Return the (X, Y) coordinate for the center point of the cell that contains the specified text.  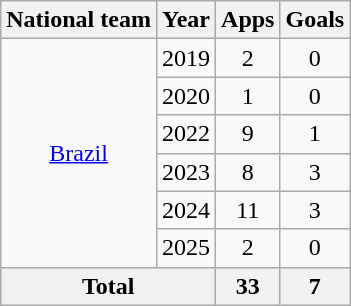
11 (248, 210)
Year (186, 20)
2020 (186, 96)
2023 (186, 172)
2024 (186, 210)
2025 (186, 248)
Brazil (79, 153)
7 (315, 286)
Total (108, 286)
9 (248, 134)
2022 (186, 134)
National team (79, 20)
33 (248, 286)
Goals (315, 20)
8 (248, 172)
Apps (248, 20)
2019 (186, 58)
